Return the [x, y] coordinate for the center point of the cell that contains the specified text.  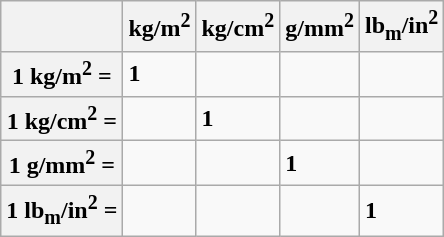
1 kg/cm2 = [62, 118]
g/mm2 [320, 26]
1 kg/m2 = [62, 74]
kg/cm2 [238, 26]
lbm/in2 [401, 26]
1 g/mm2 = [62, 164]
kg/m2 [160, 26]
1 lbm/in2 = [62, 210]
